Identify which cell holds the provided text, then report its [x, y] central coordinate. 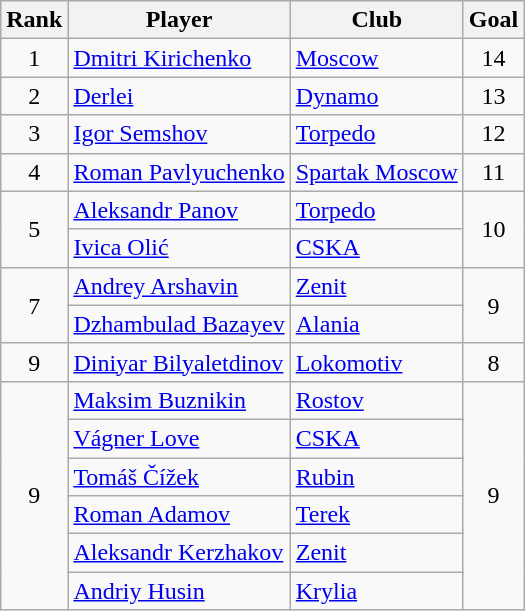
Rank [34, 20]
13 [493, 96]
Ivica Olić [179, 248]
8 [493, 362]
10 [493, 229]
5 [34, 229]
Vágner Love [179, 438]
Dzhambulad Bazayev [179, 324]
Andriy Husin [179, 591]
Igor Semshov [179, 134]
Derlei [179, 96]
12 [493, 134]
14 [493, 58]
Aleksandr Kerzhakov [179, 553]
Lokomotiv [376, 362]
Alania [376, 324]
Spartak Moscow [376, 172]
2 [34, 96]
4 [34, 172]
Terek [376, 515]
Dynamo [376, 96]
Rubin [376, 477]
1 [34, 58]
Moscow [376, 58]
Diniyar Bilyaletdinov [179, 362]
7 [34, 305]
3 [34, 134]
Dmitri Kirichenko [179, 58]
Andrey Arshavin [179, 286]
Krylia [376, 591]
Roman Adamov [179, 515]
Roman Pavlyuchenko [179, 172]
Rostov [376, 400]
11 [493, 172]
Aleksandr Panov [179, 210]
Tomáš Čížek [179, 477]
Player [179, 20]
Club [376, 20]
Maksim Buznikin [179, 400]
Goal [493, 20]
